Detect which cell encompasses the target text, then output its [x, y] center coordinate. 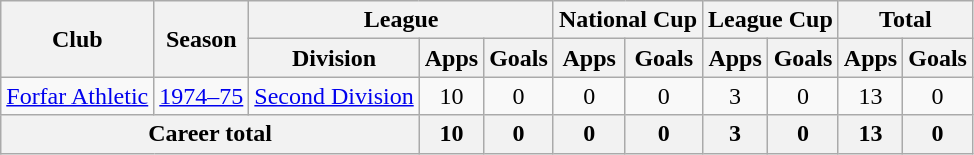
Season [202, 39]
Total [905, 20]
League Cup [771, 20]
League [402, 20]
Career total [210, 134]
Club [78, 39]
Forfar Athletic [78, 96]
1974–75 [202, 96]
National Cup [628, 20]
Division [334, 58]
Second Division [334, 96]
